Pinpoint the cell where the given text exists, returning its (X, Y) midpoint coordinate. 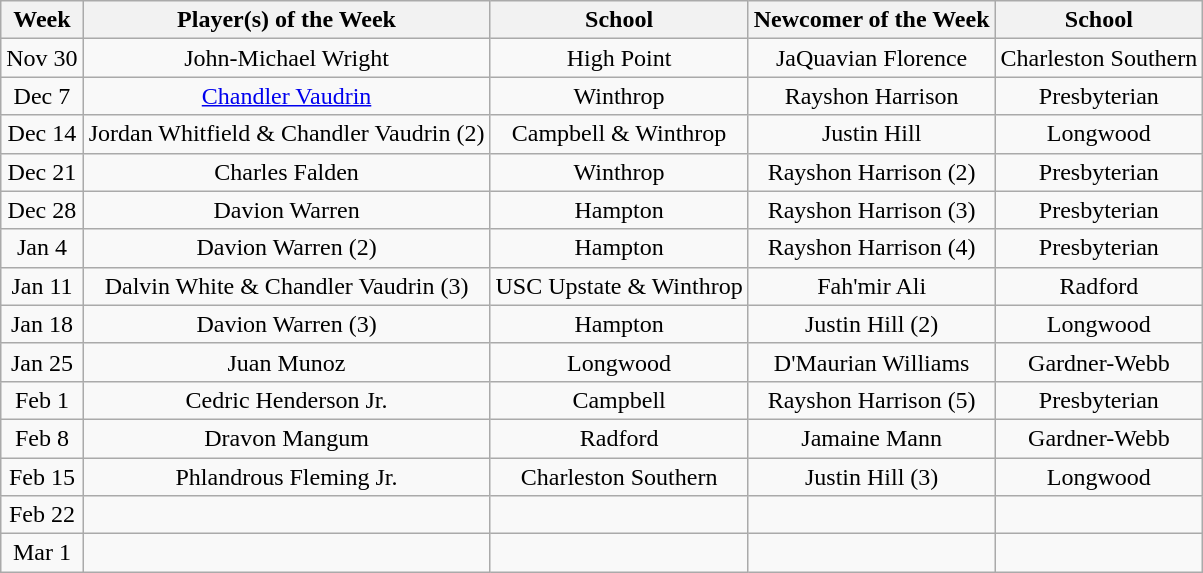
Dec 7 (42, 96)
Feb 15 (42, 477)
Davion Warren (286, 210)
Campbell & Winthrop (619, 134)
Campbell (619, 400)
Feb 22 (42, 515)
Jan 11 (42, 286)
Rayshon Harrison (5) (872, 400)
High Point (619, 58)
Rayshon Harrison (872, 96)
Juan Munoz (286, 362)
Dec 14 (42, 134)
Mar 1 (42, 553)
Rayshon Harrison (2) (872, 172)
Phlandrous Fleming Jr. (286, 477)
Jamaine Mann (872, 438)
Justin Hill (2) (872, 324)
Week (42, 20)
Nov 30 (42, 58)
Newcomer of the Week (872, 20)
Feb 1 (42, 400)
Davion Warren (2) (286, 248)
Rayshon Harrison (4) (872, 248)
Jan 4 (42, 248)
Player(s) of the Week (286, 20)
Jordan Whitfield & Chandler Vaudrin (2) (286, 134)
Feb 8 (42, 438)
Davion Warren (3) (286, 324)
Dravon Mangum (286, 438)
D'Maurian Williams (872, 362)
Dalvin White & Chandler Vaudrin (3) (286, 286)
JaQuavian Florence (872, 58)
Chandler Vaudrin (286, 96)
Jan 25 (42, 362)
Justin Hill (872, 134)
Dec 28 (42, 210)
John-Michael Wright (286, 58)
Fah'mir Ali (872, 286)
Rayshon Harrison (3) (872, 210)
Jan 18 (42, 324)
Justin Hill (3) (872, 477)
USC Upstate & Winthrop (619, 286)
Dec 21 (42, 172)
Charles Falden (286, 172)
Cedric Henderson Jr. (286, 400)
